Scan for the cell matching the given text and deliver its [x, y] coordinate at center. 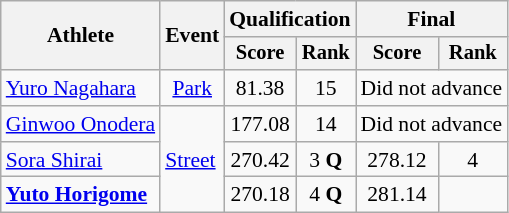
14 [326, 124]
Street [192, 160]
281.14 [398, 195]
Final [432, 19]
4 [472, 160]
177.08 [260, 124]
3 Q [326, 160]
Athlete [80, 36]
278.12 [398, 160]
4 Q [326, 195]
81.38 [260, 88]
Yuto Horigome [80, 195]
Event [192, 36]
15 [326, 88]
Sora Shirai [80, 160]
270.18 [260, 195]
Park [192, 88]
Ginwoo Onodera [80, 124]
Qualification [290, 19]
270.42 [260, 160]
Yuro Nagahara [80, 88]
